Output the [x, y] coordinate of the center of the cell containing the given text.  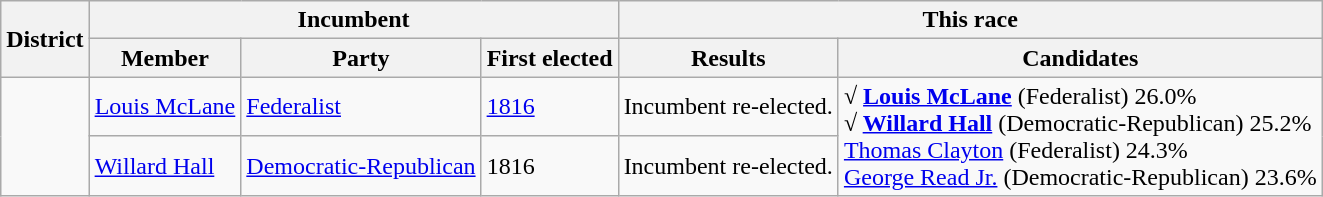
Federalist [361, 107]
This race [970, 20]
Incumbent [354, 20]
District [45, 39]
First elected [550, 58]
Member [165, 58]
Results [728, 58]
Democratic-Republican [361, 166]
Willard Hall [165, 166]
Louis McLane [165, 107]
Party [361, 58]
Candidates [1080, 58]
